Find where the given text appears and provide that cell's center as [X, Y] coordinate. 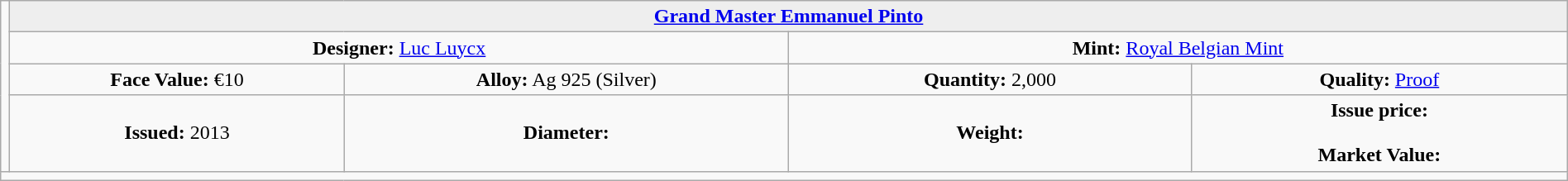
Diameter: [566, 133]
Face Value: €10 [177, 79]
Grand Master Emmanuel Pinto [789, 17]
Quantity: 2,000 [989, 79]
Weight: [989, 133]
Issued: 2013 [177, 133]
Designer: Luc Luycx [399, 48]
Quality: Proof [1379, 79]
Mint: Royal Belgian Mint [1178, 48]
Alloy: Ag 925 (Silver) [566, 79]
Issue price: Market Value: [1379, 133]
